Return [x, y] of the center of cell containing provided text 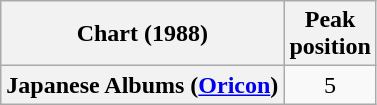
Japanese Albums (Oricon) [142, 85]
5 [330, 85]
Chart (1988) [142, 34]
Peak position [330, 34]
